For the text-containing cell, return its midpoint in [x, y] coordinate format. 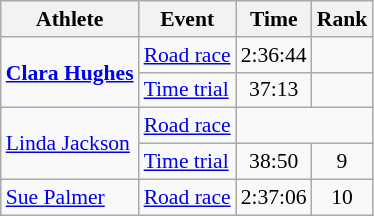
38:50 [274, 162]
Rank [342, 19]
9 [342, 162]
Event [188, 19]
Athlete [70, 19]
2:37:06 [274, 197]
10 [342, 197]
37:13 [274, 90]
Time [274, 19]
Sue Palmer [70, 197]
2:36:44 [274, 55]
Linda Jackson [70, 144]
Clara Hughes [70, 72]
